Determine the [x, y] coordinate at the center of the cell enclosing the given text.  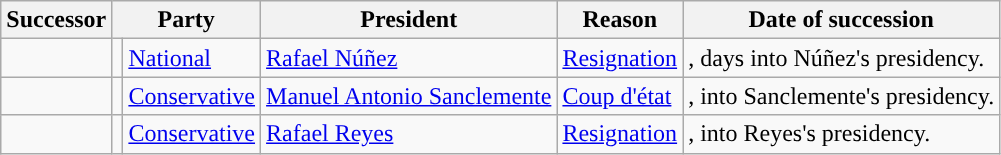
Coup d'état [620, 96]
Party [186, 20]
Date of succession [842, 20]
, days into Núñez's presidency. [842, 58]
Rafael Núñez [409, 58]
Reason [620, 20]
Rafael Reyes [409, 134]
President [409, 20]
Manuel Antonio Sanclemente [409, 96]
, into Sanclemente's presidency. [842, 96]
National [192, 58]
Successor [56, 20]
, into Reyes's presidency. [842, 134]
